From the cell containing the given text, extract its center point as [X, Y] coordinate. 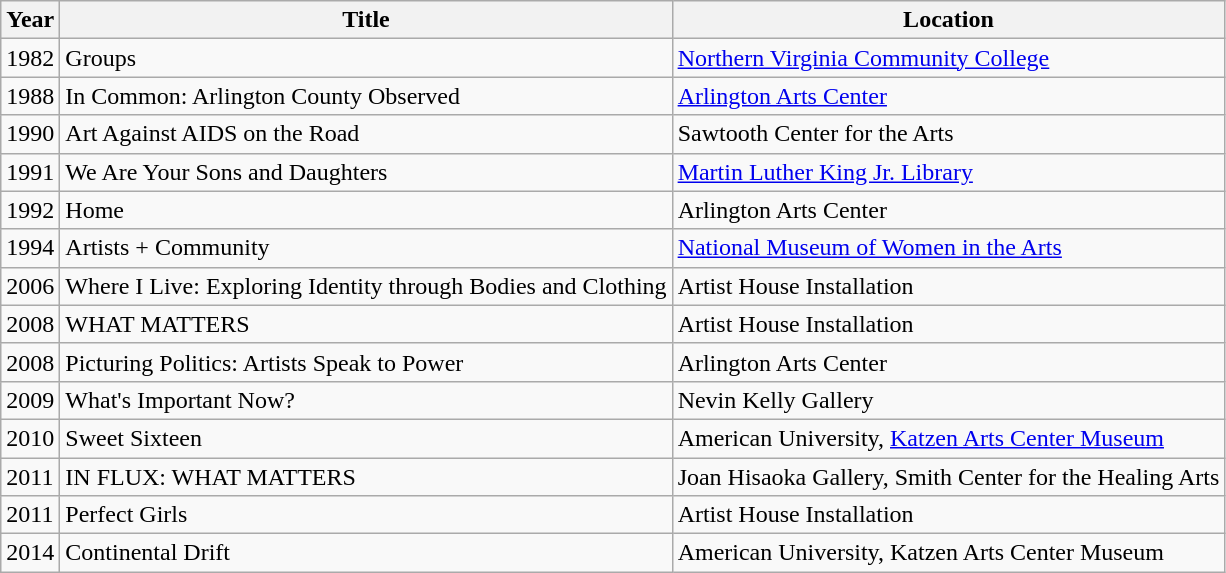
1994 [30, 248]
Home [366, 210]
In Common: Arlington County Observed [366, 96]
Art Against AIDS on the Road [366, 134]
2010 [30, 438]
Year [30, 20]
Location [948, 20]
1988 [30, 96]
2014 [30, 553]
National Museum of Women in the Arts [948, 248]
1992 [30, 210]
Continental Drift [366, 553]
We Are Your Sons and Daughters [366, 172]
What's Important Now? [366, 400]
Nevin Kelly Gallery [948, 400]
Joan Hisaoka Gallery, Smith Center for the Healing Arts [948, 477]
Sawtooth Center for the Arts [948, 134]
1982 [30, 58]
Northern Virginia Community College [948, 58]
IN FLUX: WHAT MATTERS [366, 477]
Title [366, 20]
Sweet Sixteen [366, 438]
Artists + Community [366, 248]
Where I Live: Exploring Identity through Bodies and Clothing [366, 286]
Perfect Girls [366, 515]
2006 [30, 286]
WHAT MATTERS [366, 324]
2009 [30, 400]
1991 [30, 172]
Martin Luther King Jr. Library [948, 172]
Groups [366, 58]
Picturing Politics: Artists Speak to Power [366, 362]
1990 [30, 134]
